Extract the (x, y) coordinate from the center of the cell holding the provided text.  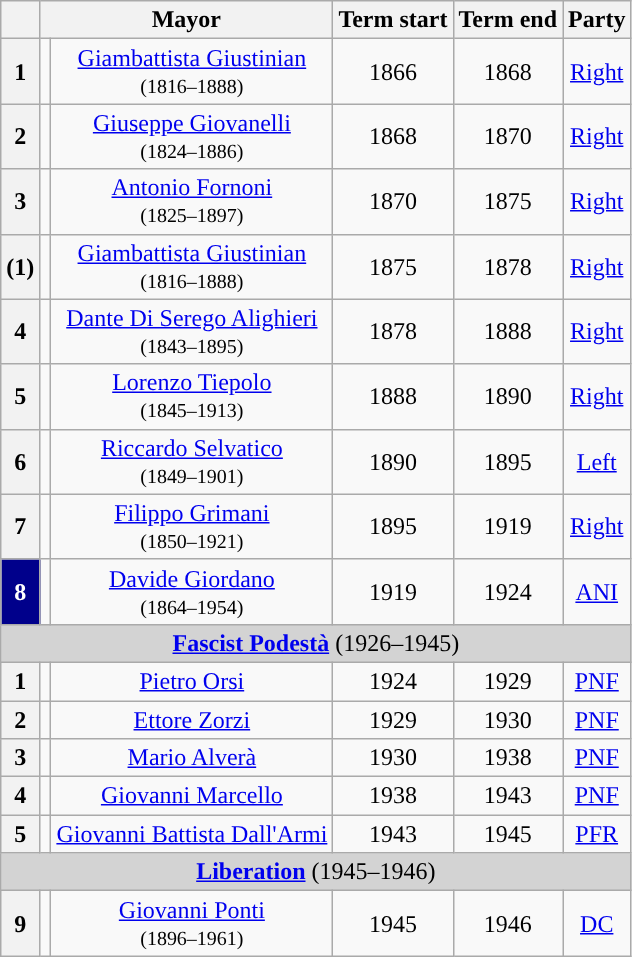
7 (20, 526)
Liberation (1945–1946) (316, 872)
Term start (393, 20)
Mario Alverà (192, 758)
Lorenzo Tiepolo(1845–1913) (192, 396)
Mayor (186, 20)
Riccardo Selvatico(1849–1901) (192, 462)
9 (20, 924)
Giovanni Marcello (192, 796)
Giovanni Battista Dall'Armi (192, 834)
DC (597, 924)
Pietro Orsi (192, 681)
Filippo Grimani(1850–1921) (192, 526)
Dante Di Serego Alighieri(1843–1895) (192, 332)
Ettore Zorzi (192, 719)
Party (597, 20)
Davide Giordano(1864–1954) (192, 592)
ANI (597, 592)
Fascist Podestà (1926–1945) (316, 643)
Term end (508, 20)
6 (20, 462)
8 (20, 592)
1946 (508, 924)
Left (597, 462)
(1) (20, 266)
PFR (597, 834)
Giovanni Ponti(1896–1961) (192, 924)
Antonio Fornoni(1825–1897) (192, 202)
1866 (393, 72)
Giuseppe Giovanelli(1824–1886) (192, 136)
